Scan for the cell matching the given text and deliver its (x, y) coordinate at center. 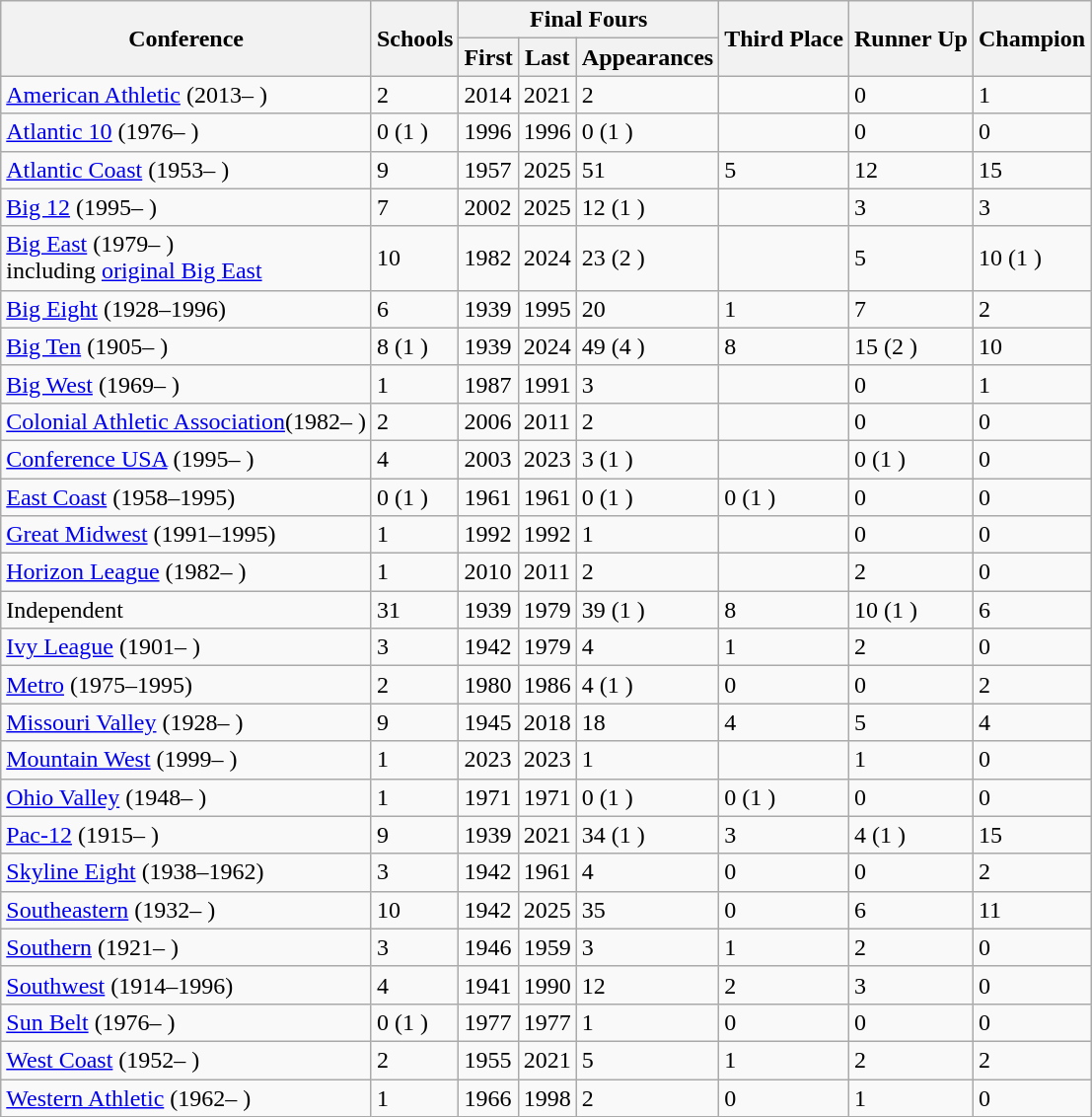
1955 (488, 1060)
First (488, 57)
American Athletic (2013– ) (186, 95)
Appearances (647, 57)
1946 (488, 947)
1991 (546, 384)
Colonial Athletic Association(1982– ) (186, 421)
Mountain West (1999– ) (186, 760)
East Coast (1958–1995) (186, 496)
Champion (1032, 38)
1982 (488, 259)
34 (1 ) (647, 835)
Big Ten (1905– ) (186, 346)
15 (2 ) (910, 346)
Conference USA (1995– ) (186, 459)
11 (1032, 910)
Ivy League (1901– ) (186, 647)
Third Place (784, 38)
Schools (414, 38)
20 (647, 309)
Sun Belt (1976– ) (186, 1022)
1966 (488, 1098)
2006 (488, 421)
Big 12 (1995– ) (186, 207)
Missouri Valley (1928– ) (186, 722)
2010 (488, 572)
1990 (546, 985)
1959 (546, 947)
Pac-12 (1915– ) (186, 835)
12 (1 ) (647, 207)
3 (1 ) (647, 459)
2018 (546, 722)
1957 (488, 170)
Conference (186, 38)
Runner Up (910, 38)
1995 (546, 309)
Southeastern (1932– ) (186, 910)
Big Eight (1928–1996) (186, 309)
1987 (488, 384)
Southern (1921– ) (186, 947)
Big East (1979– )including original Big East (186, 259)
1941 (488, 985)
1980 (488, 685)
Atlantic 10 (1976– ) (186, 132)
Southwest (1914–1996) (186, 985)
1998 (546, 1098)
Big West (1969– ) (186, 384)
18 (647, 722)
Last (546, 57)
Final Fours (589, 20)
Atlantic Coast (1953– ) (186, 170)
2014 (488, 95)
2002 (488, 207)
Ohio Valley (1948– ) (186, 797)
Western Athletic (1962– ) (186, 1098)
51 (647, 170)
39 (1 ) (647, 610)
8 (1 ) (414, 346)
31 (414, 610)
Independent (186, 610)
23 (2 ) (647, 259)
Great Midwest (1991–1995) (186, 535)
35 (647, 910)
2003 (488, 459)
Skyline Eight (1938–1962) (186, 872)
Metro (1975–1995) (186, 685)
1945 (488, 722)
West Coast (1952– ) (186, 1060)
Horizon League (1982– ) (186, 572)
1986 (546, 685)
49 (4 ) (647, 346)
